From the cell containing the given text, extract its center point as (x, y) coordinate. 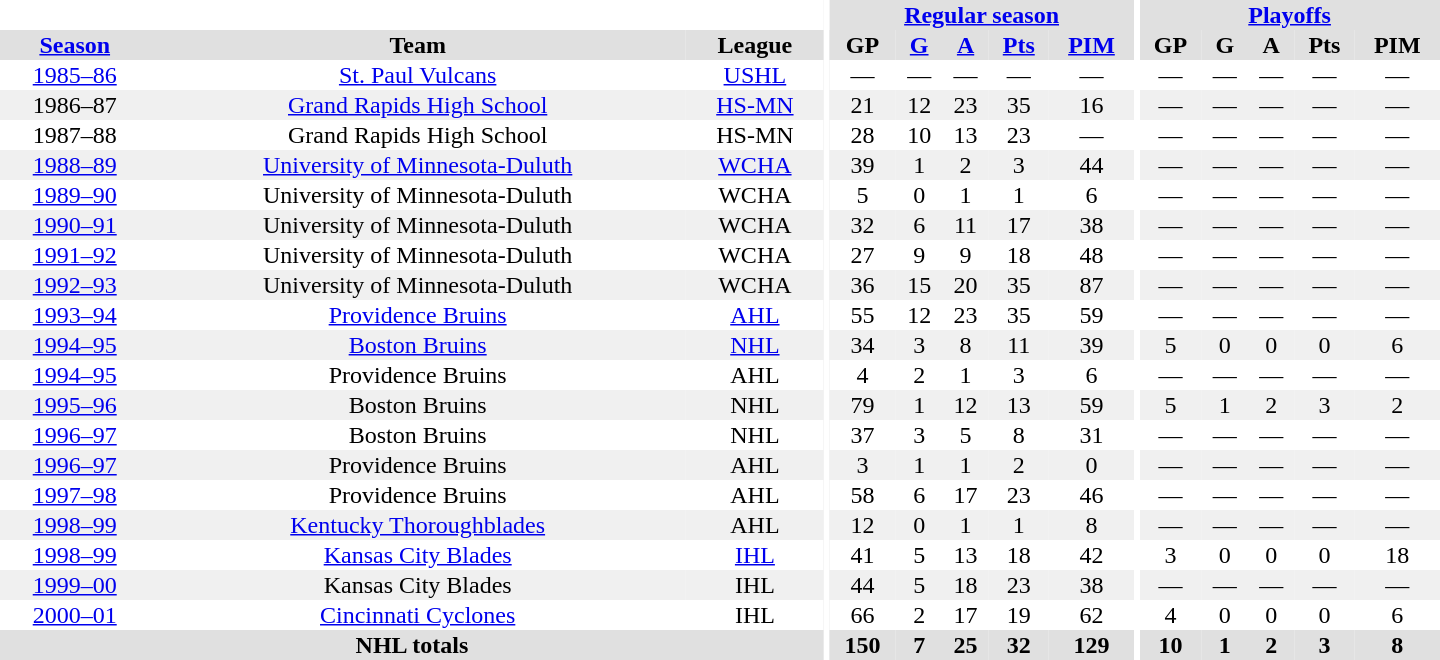
19 (1019, 615)
16 (1092, 105)
28 (862, 135)
37 (862, 435)
1990–91 (74, 225)
2000–01 (74, 615)
1991–92 (74, 255)
Playoffs (1290, 15)
1988–89 (74, 165)
25 (965, 645)
36 (862, 285)
1989–90 (74, 195)
Cincinnati Cyclones (417, 615)
Team (417, 45)
21 (862, 105)
League (755, 45)
Kentucky Thoroughblades (417, 525)
20 (965, 285)
1995–96 (74, 405)
46 (1092, 495)
87 (1092, 285)
31 (1092, 435)
Regular season (982, 15)
48 (1092, 255)
129 (1092, 645)
NHL totals (412, 645)
34 (862, 345)
58 (862, 495)
1993–94 (74, 315)
79 (862, 405)
41 (862, 555)
Season (74, 45)
7 (919, 645)
1986–87 (74, 105)
USHL (755, 75)
1997–98 (74, 495)
St. Paul Vulcans (417, 75)
1987–88 (74, 135)
1999–00 (74, 585)
27 (862, 255)
66 (862, 615)
150 (862, 645)
15 (919, 285)
1992–93 (74, 285)
62 (1092, 615)
55 (862, 315)
1985–86 (74, 75)
42 (1092, 555)
